Locate the cell with the specified text and output its [X, Y] center coordinate. 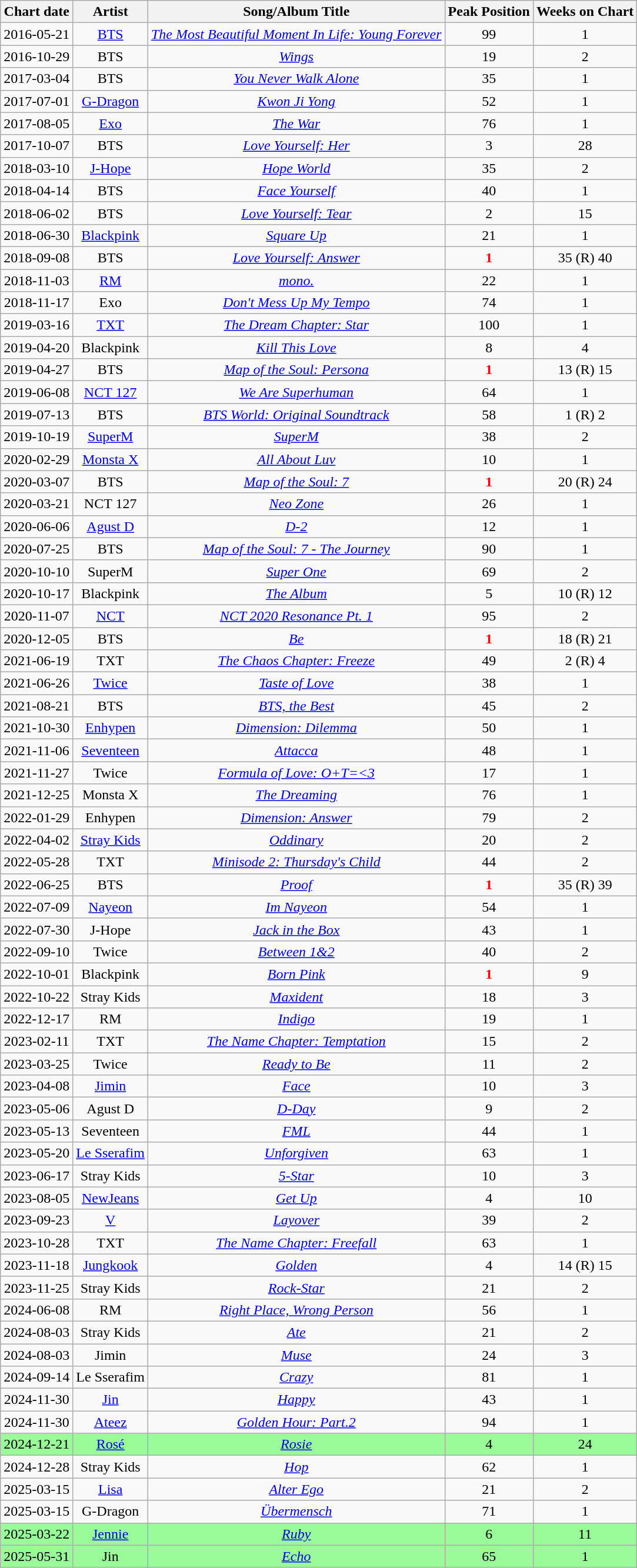
2021-11-27 [36, 773]
FML [296, 1131]
Ready to Be [296, 1064]
Face Yourself [296, 191]
Muse [296, 1355]
2018-11-03 [36, 281]
62 [489, 1467]
Weeks on Chart [585, 12]
Jennie [111, 1534]
54 [489, 907]
Chart date [36, 12]
17 [489, 773]
2019-07-13 [36, 415]
Echo [296, 1556]
2017-08-05 [36, 124]
69 [489, 571]
20 (R) 24 [585, 482]
Map of the Soul: Persona [296, 370]
79 [489, 818]
2021-06-26 [36, 683]
Face [296, 1086]
5-Star [296, 1176]
Layover [296, 1220]
35 (R) 39 [585, 885]
Square Up [296, 235]
2020-11-07 [36, 616]
NCT [111, 616]
2021-08-21 [36, 706]
2023-08-05 [36, 1198]
Lisa [111, 1489]
Super One [296, 571]
Get Up [296, 1198]
5 [489, 593]
Artist [111, 12]
Peak Position [489, 12]
2022-10-22 [36, 997]
Ateez [111, 1422]
2019-03-16 [36, 325]
2022-06-25 [36, 885]
13 (R) 15 [585, 370]
1 (R) 2 [585, 415]
BTS, the Best [296, 706]
48 [489, 750]
Oddinary [296, 840]
Song/Album Title [296, 12]
35 (R) 40 [585, 258]
2020-12-05 [36, 638]
2023-04-08 [36, 1086]
95 [489, 616]
Happy [296, 1400]
2020-02-29 [36, 459]
Jungkook [111, 1265]
10 (R) 12 [585, 593]
Love Yourself: Answer [296, 258]
Taste of Love [296, 683]
Minisode 2: Thursday's Child [296, 862]
2023-05-06 [36, 1109]
2023-11-25 [36, 1287]
Rosé [111, 1444]
2023-09-23 [36, 1220]
2018-04-14 [36, 191]
2020-10-10 [36, 571]
Be [296, 638]
Indigo [296, 1019]
2022-07-30 [36, 929]
58 [489, 415]
Ruby [296, 1534]
All About Luv [296, 459]
2020-06-06 [36, 526]
2024-06-08 [36, 1310]
2020-10-17 [36, 593]
2019-04-27 [36, 370]
2022-07-09 [36, 907]
2024-09-14 [36, 1377]
Alter Ego [296, 1489]
2021-10-30 [36, 728]
45 [489, 706]
Kwon Ji Yong [296, 101]
Love Yourself: Tear [296, 213]
50 [489, 728]
The Album [296, 593]
2023-03-25 [36, 1064]
6 [489, 1534]
2025-05-31 [36, 1556]
65 [489, 1556]
2022-01-29 [36, 818]
NewJeans [111, 1198]
Map of the Soul: 7 [296, 482]
56 [489, 1310]
52 [489, 101]
74 [489, 303]
Right Place, Wrong Person [296, 1310]
We Are Superhuman [296, 392]
Map of the Soul: 7 - The Journey [296, 549]
2019-06-08 [36, 392]
2023-11-18 [36, 1265]
Attacca [296, 750]
2022-10-01 [36, 974]
64 [489, 392]
2023-02-11 [36, 1042]
Hop [296, 1467]
Formula of Love: O+T=<3 [296, 773]
28 [585, 146]
D-2 [296, 526]
71 [489, 1512]
Hope World [296, 168]
26 [489, 504]
2023-05-20 [36, 1153]
2025-03-22 [36, 1534]
2020-03-21 [36, 504]
18 (R) 21 [585, 638]
2018-06-02 [36, 213]
Unforgiven [296, 1153]
Dimension: Dilemma [296, 728]
99 [489, 34]
2022-09-10 [36, 952]
2019-04-20 [36, 348]
V [111, 1220]
2021-11-06 [36, 750]
22 [489, 281]
2016-10-29 [36, 56]
The Dream Chapter: Star [296, 325]
Don't Mess Up My Tempo [296, 303]
Kill This Love [296, 348]
18 [489, 997]
94 [489, 1422]
Neo Zone [296, 504]
Golden [296, 1265]
2017-03-04 [36, 79]
Golden Hour: Part.2 [296, 1422]
2020-03-07 [36, 482]
2018-09-08 [36, 258]
Love Yourself: Her [296, 146]
The Most Beautiful Moment In Life: Young Forever [296, 34]
2023-05-13 [36, 1131]
2021-06-19 [36, 661]
2023-10-28 [36, 1243]
39 [489, 1220]
BTS World: Original Soundtrack [296, 415]
12 [489, 526]
Nayeon [111, 907]
81 [489, 1377]
The Dreaming [296, 795]
2016-05-21 [36, 34]
Im Nayeon [296, 907]
2023-06-17 [36, 1176]
Rock-Star [296, 1287]
8 [489, 348]
2018-11-17 [36, 303]
100 [489, 325]
Dimension: Answer [296, 818]
2018-06-30 [36, 235]
14 (R) 15 [585, 1265]
You Never Walk Alone [296, 79]
Wings [296, 56]
Born Pink [296, 974]
Rosie [296, 1444]
Proof [296, 885]
2024-12-21 [36, 1444]
2018-03-10 [36, 168]
Jack in the Box [296, 929]
2022-05-28 [36, 862]
Maxident [296, 997]
Crazy [296, 1377]
2022-12-17 [36, 1019]
Übermensch [296, 1512]
2020-07-25 [36, 549]
mono. [296, 281]
2017-07-01 [36, 101]
2 (R) 4 [585, 661]
49 [489, 661]
2021-12-25 [36, 795]
D-Day [296, 1109]
The Name Chapter: Freefall [296, 1243]
2024-12-28 [36, 1467]
2022-04-02 [36, 840]
NCT 2020 Resonance Pt. 1 [296, 616]
The Chaos Chapter: Freeze [296, 661]
2017-10-07 [36, 146]
Between 1&2 [296, 952]
20 [489, 840]
The War [296, 124]
Ate [296, 1332]
2019-10-19 [36, 437]
The Name Chapter: Temptation [296, 1042]
90 [489, 549]
